From the cell containing the given text, extract its center point as (x, y) coordinate. 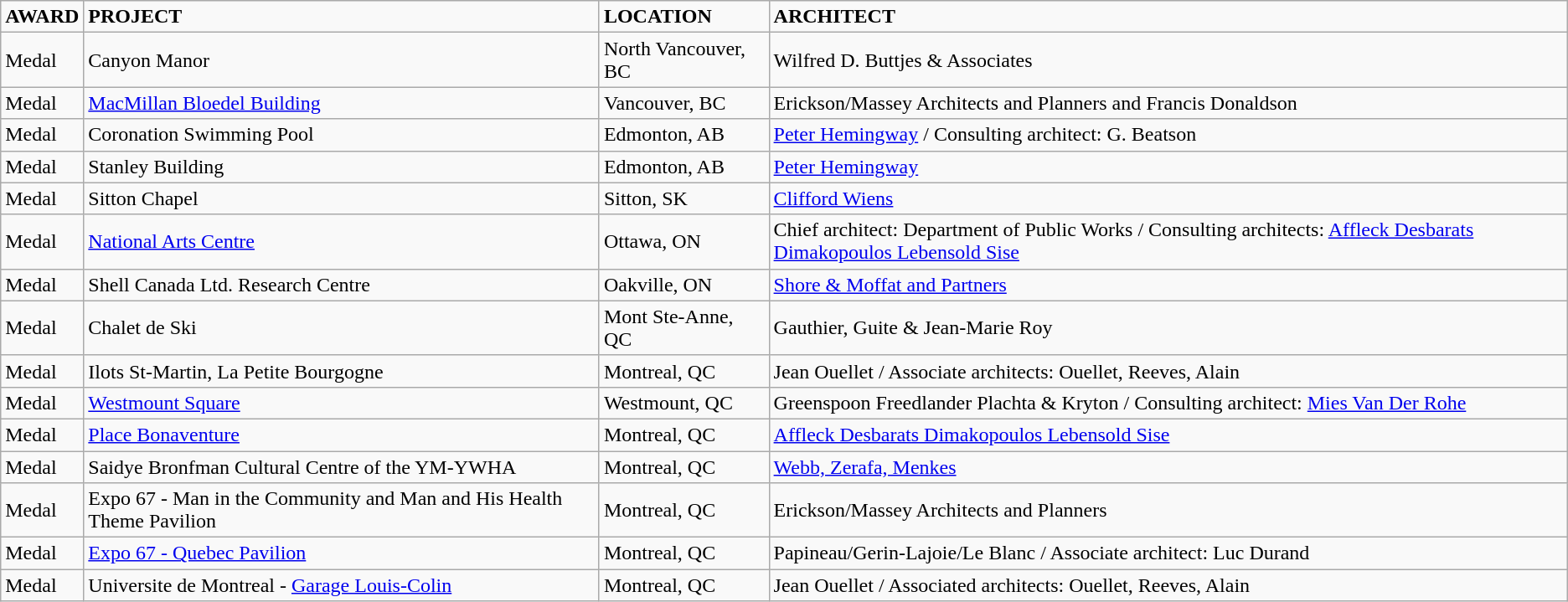
Place Bonaventure (342, 435)
Peter Hemingway (1168, 167)
Clifford Wiens (1168, 198)
Greenspoon Freedlander Plachta & Kryton / Consulting architect: Mies Van Der Rohe (1168, 403)
Erickson/Massey Architects and Planners (1168, 511)
Chief architect: Department of Public Works / Consulting architects: Affleck Desbarats Dimakopoulos Lebensold Sise (1168, 241)
AWARD (42, 17)
Universite de Montreal - Garage Louis-Colin (342, 585)
ARCHITECT (1168, 17)
Saidye Bronfman Cultural Centre of the YM-YWHA (342, 466)
Chalet de Ski (342, 328)
Wilfred D. Buttjes & Associates (1168, 60)
Stanley Building (342, 167)
Expo 67 - Man in the Community and Man and His Health Theme Pavilion (342, 511)
Erickson/Massey Architects and Planners and Francis Donaldson (1168, 103)
Sitton Chapel (342, 198)
Gauthier, Guite & Jean-Marie Roy (1168, 328)
MacMillan Bloedel Building (342, 103)
North Vancouver, BC (683, 60)
Coronation Swimming Pool (342, 135)
Oakville, ON (683, 285)
Peter Hemingway / Consulting architect: G. Beatson (1168, 135)
PROJECT (342, 17)
LOCATION (683, 17)
Papineau/Gerin-Lajoie/Le Blanc / Associate architect: Luc Durand (1168, 553)
Shore & Moffat and Partners (1168, 285)
Webb, Zerafa, Menkes (1168, 466)
Westmount Square (342, 403)
Ilots St-Martin, La Petite Bourgogne (342, 371)
Vancouver, BC (683, 103)
National Arts Centre (342, 241)
Affleck Desbarats Dimakopoulos Lebensold Sise (1168, 435)
Jean Ouellet / Associated architects: Ouellet, Reeves, Alain (1168, 585)
Jean Ouellet / Associate architects: Ouellet, Reeves, Alain (1168, 371)
Ottawa, ON (683, 241)
Expo 67 - Quebec Pavilion (342, 553)
Canyon Manor (342, 60)
Mont Ste-Anne, QC (683, 328)
Westmount, QC (683, 403)
Shell Canada Ltd. Research Centre (342, 285)
Sitton, SK (683, 198)
